Pinpoint the cell where the given text exists, returning its [x, y] midpoint coordinate. 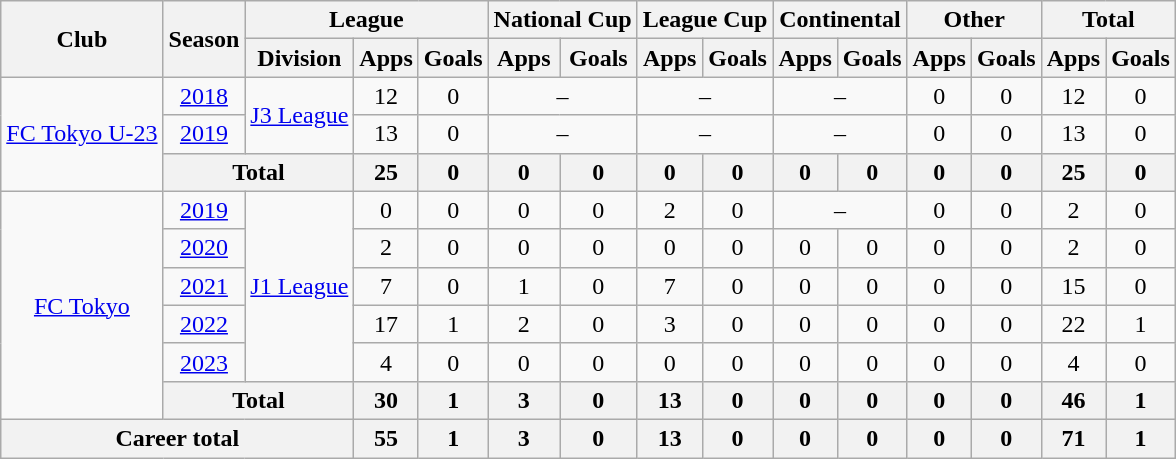
2021 [204, 286]
15 [1073, 286]
J1 League [300, 286]
Continental [840, 20]
Season [204, 39]
FC Tokyo [82, 305]
National Cup [562, 20]
22 [1073, 324]
FC Tokyo U-23 [82, 134]
Career total [178, 438]
2022 [204, 324]
17 [386, 324]
J3 League [300, 115]
Club [82, 39]
46 [1073, 400]
30 [386, 400]
2020 [204, 248]
2023 [204, 362]
League Cup [705, 20]
Other [974, 20]
2018 [204, 96]
71 [1073, 438]
League [366, 20]
Division [300, 58]
55 [386, 438]
